Capture the cell that displays the provided text and extract its (x, y) central coordinate. 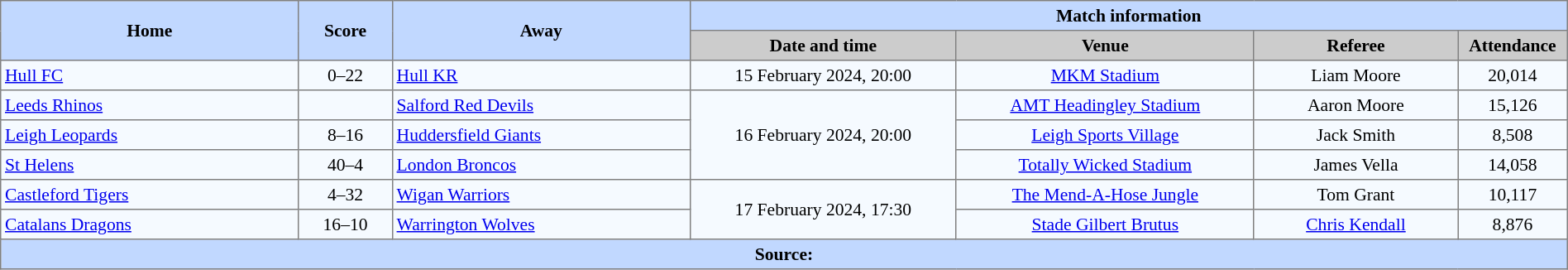
Match information (1128, 16)
Leigh Sports Village (1105, 135)
8–16 (346, 135)
Attendance (1513, 46)
Leeds Rhinos (150, 105)
Jack Smith (1355, 135)
10,117 (1513, 195)
Tom Grant (1355, 195)
40–4 (346, 165)
Liam Moore (1355, 75)
Leigh Leopards (150, 135)
14,058 (1513, 165)
Score (346, 31)
4–32 (346, 195)
St Helens (150, 165)
8,876 (1513, 224)
Salford Red Devils (541, 105)
MKM Stadium (1105, 75)
Castleford Tigers (150, 195)
Chris Kendall (1355, 224)
Home (150, 31)
Away (541, 31)
Catalans Dragons (150, 224)
Source: (784, 254)
Totally Wicked Stadium (1105, 165)
20,014 (1513, 75)
Aaron Moore (1355, 105)
Hull KR (541, 75)
The Mend-A-Hose Jungle (1105, 195)
Hull FC (150, 75)
16 February 2024, 20:00 (823, 135)
Venue (1105, 46)
Stade Gilbert Brutus (1105, 224)
17 February 2024, 17:30 (823, 210)
Referee (1355, 46)
Wigan Warriors (541, 195)
0–22 (346, 75)
AMT Headingley Stadium (1105, 105)
Warrington Wolves (541, 224)
16–10 (346, 224)
James Vella (1355, 165)
London Broncos (541, 165)
15 February 2024, 20:00 (823, 75)
8,508 (1513, 135)
Date and time (823, 46)
Huddersfield Giants (541, 135)
15,126 (1513, 105)
